Identify which cell holds the provided text, then report its (X, Y) central coordinate. 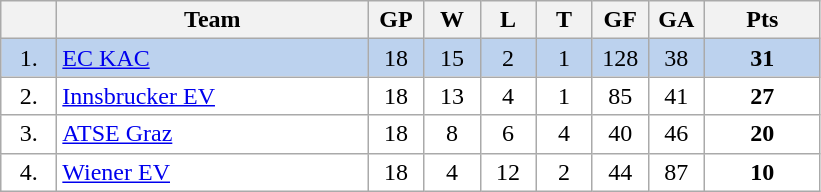
W (452, 20)
87 (676, 172)
L (508, 20)
3. (29, 134)
Innsbrucker EV (212, 96)
6 (508, 134)
12 (508, 172)
31 (762, 58)
2. (29, 96)
15 (452, 58)
Wiener EV (212, 172)
20 (762, 134)
1. (29, 58)
40 (620, 134)
4. (29, 172)
41 (676, 96)
46 (676, 134)
85 (620, 96)
38 (676, 58)
EC KAC (212, 58)
T (564, 20)
27 (762, 96)
8 (452, 134)
Pts (762, 20)
ATSE Graz (212, 134)
Team (212, 20)
44 (620, 172)
GP (396, 20)
GF (620, 20)
13 (452, 96)
128 (620, 58)
10 (762, 172)
GA (676, 20)
